Search for the cell housing the specified text and yield its (x, y) center coordinate. 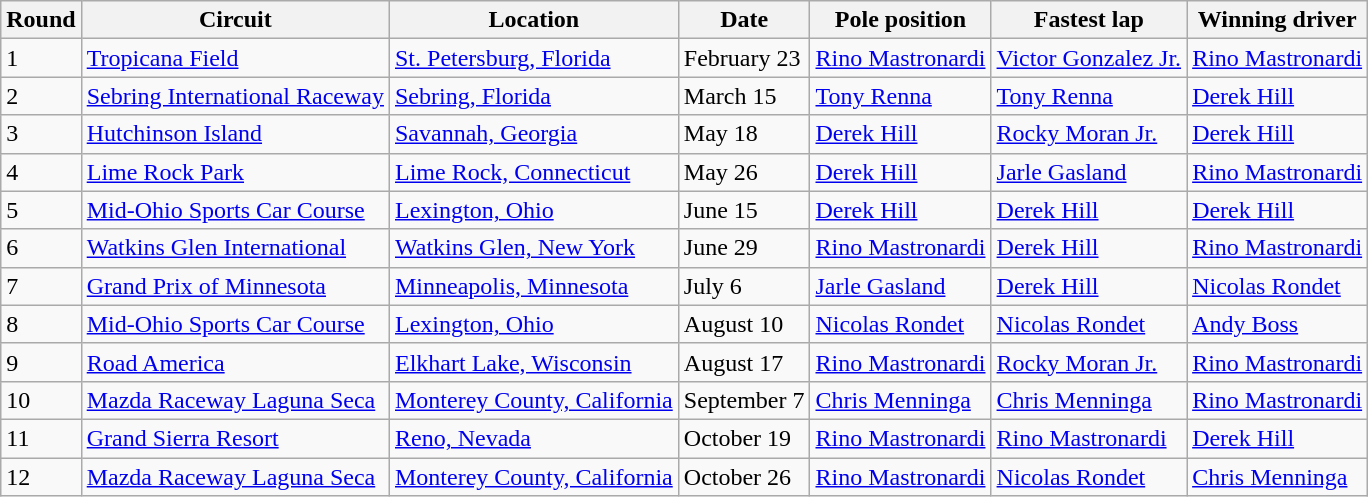
Lime Rock, Connecticut (534, 172)
1 (41, 58)
October 26 (744, 477)
Sebring, Florida (534, 96)
Lime Rock Park (235, 172)
12 (41, 477)
August 17 (744, 362)
Reno, Nevada (534, 438)
Pole position (900, 20)
Winning driver (1278, 20)
March 15 (744, 96)
July 6 (744, 286)
Hutchinson Island (235, 134)
June 29 (744, 248)
Victor Gonzalez Jr. (1089, 58)
Date (744, 20)
8 (41, 324)
Watkins Glen, New York (534, 248)
St. Petersburg, Florida (534, 58)
3 (41, 134)
August 10 (744, 324)
11 (41, 438)
May 18 (744, 134)
Watkins Glen International (235, 248)
5 (41, 210)
10 (41, 400)
7 (41, 286)
September 7 (744, 400)
October 19 (744, 438)
Round (41, 20)
9 (41, 362)
Circuit (235, 20)
February 23 (744, 58)
2 (41, 96)
Location (534, 20)
4 (41, 172)
Andy Boss (1278, 324)
Road America (235, 362)
Tropicana Field (235, 58)
Elkhart Lake, Wisconsin (534, 362)
June 15 (744, 210)
Fastest lap (1089, 20)
Sebring International Raceway (235, 96)
6 (41, 248)
Minneapolis, Minnesota (534, 286)
Grand Sierra Resort (235, 438)
Grand Prix of Minnesota (235, 286)
Savannah, Georgia (534, 134)
May 26 (744, 172)
